Locate the cell with the specified text and output its (x, y) center coordinate. 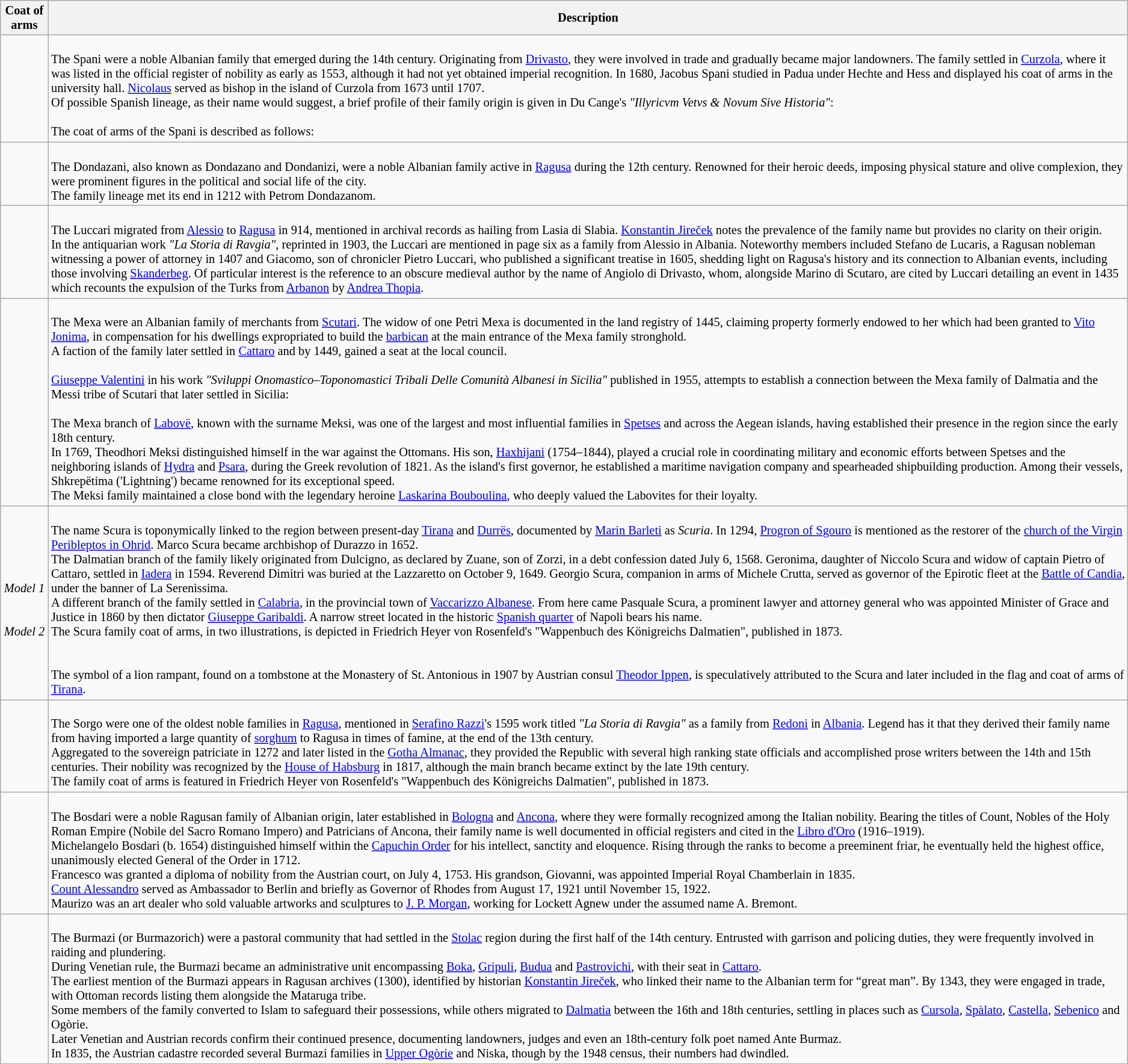
Description (588, 17)
Coat of arms (24, 17)
Model 1Model 2 (24, 603)
